Locate the cell with the specified text and output its (X, Y) center coordinate. 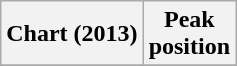
Peakposition (189, 34)
Chart (2013) (72, 34)
